Locate the cell with the specified text and output its (X, Y) center coordinate. 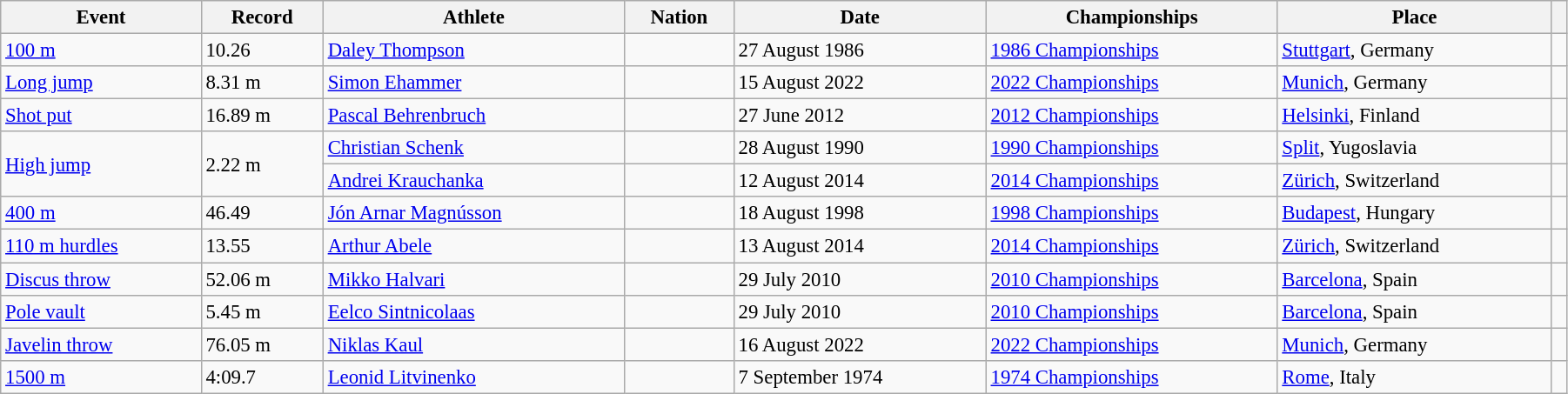
Andrei Krauchanka (473, 181)
27 August 1986 (860, 50)
Place (1415, 17)
Simon Ehammer (473, 83)
400 m (101, 213)
13 August 2014 (860, 246)
76.05 m (262, 344)
Leonid Litvinenko (473, 377)
10.26 (262, 50)
Eelco Sintnicolaas (473, 311)
52.06 m (262, 279)
18 August 1998 (860, 213)
110 m hurdles (101, 246)
2.22 m (262, 164)
1500 m (101, 377)
16 August 2022 (860, 344)
1974 Championships (1131, 377)
Date (860, 17)
Pascal Behrenbruch (473, 116)
12 August 2014 (860, 181)
Niklas Kaul (473, 344)
High jump (101, 164)
8.31 m (262, 83)
Rome, Italy (1415, 377)
Christian Schenk (473, 148)
7 September 1974 (860, 377)
1990 Championships (1131, 148)
Mikko Halvari (473, 279)
Record (262, 17)
Discus throw (101, 279)
Shot put (101, 116)
Pole vault (101, 311)
Daley Thompson (473, 50)
1998 Championships (1131, 213)
Event (101, 17)
Budapest, Hungary (1415, 213)
Arthur Abele (473, 246)
15 August 2022 (860, 83)
Championships (1131, 17)
1986 Championships (1131, 50)
Athlete (473, 17)
13.55 (262, 246)
Split, Yugoslavia (1415, 148)
Nation (680, 17)
46.49 (262, 213)
2012 Championships (1131, 116)
Javelin throw (101, 344)
4:09.7 (262, 377)
27 June 2012 (860, 116)
Long jump (101, 83)
28 August 1990 (860, 148)
16.89 m (262, 116)
Helsinki, Finland (1415, 116)
100 m (101, 50)
Jón Arnar Magnússon (473, 213)
5.45 m (262, 311)
Stuttgart, Germany (1415, 50)
